Provide the [x, y] coordinate of the cell's center where the given text is located.  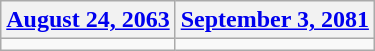
September 3, 2081 [274, 20]
August 24, 2063 [88, 20]
